Return (X, Y) of the center of cell containing provided text 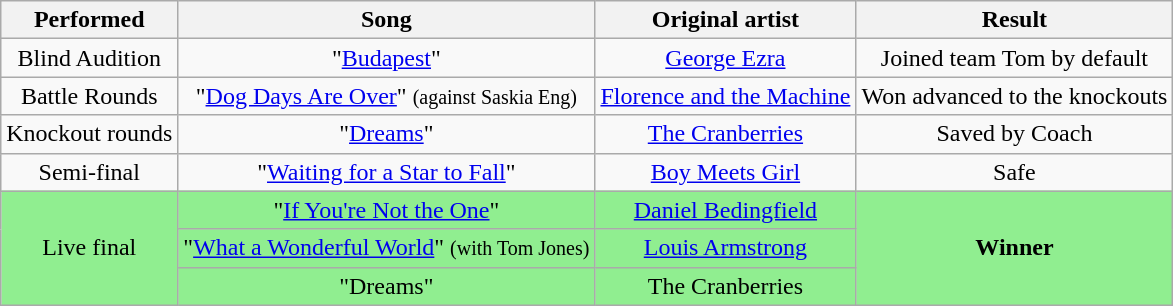
Saved by Coach (1014, 134)
Blind Audition (90, 58)
Live final (90, 248)
Knockout rounds (90, 134)
Louis Armstrong (726, 248)
Safe (1014, 172)
"Budapest" (386, 58)
Joined team Tom by default (1014, 58)
"If You're Not the One" (386, 210)
Daniel Bedingfield (726, 210)
"Dog Days Are Over" (against Saskia Eng) (386, 96)
Boy Meets Girl (726, 172)
Battle Rounds (90, 96)
"What a Wonderful World" (with Tom Jones) (386, 248)
Won advanced to the knockouts (1014, 96)
Winner (1014, 248)
Song (386, 20)
Result (1014, 20)
Semi-final (90, 172)
George Ezra (726, 58)
"Waiting for a Star to Fall" (386, 172)
Florence and the Machine (726, 96)
Performed (90, 20)
Original artist (726, 20)
